Find where the given text appears and provide that cell's center as [x, y] coordinate. 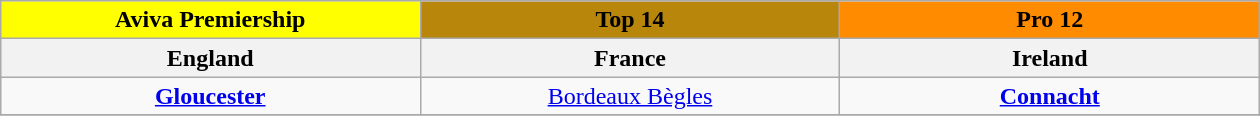
Bordeaux Bègles [630, 96]
Ireland [1050, 58]
England [210, 58]
Pro 12 [1050, 20]
Gloucester [210, 96]
Aviva Premiership [210, 20]
Top 14 [630, 20]
France [630, 58]
Connacht [1050, 96]
